Return the (x, y) coordinate for the center point of the cell that contains the specified text.  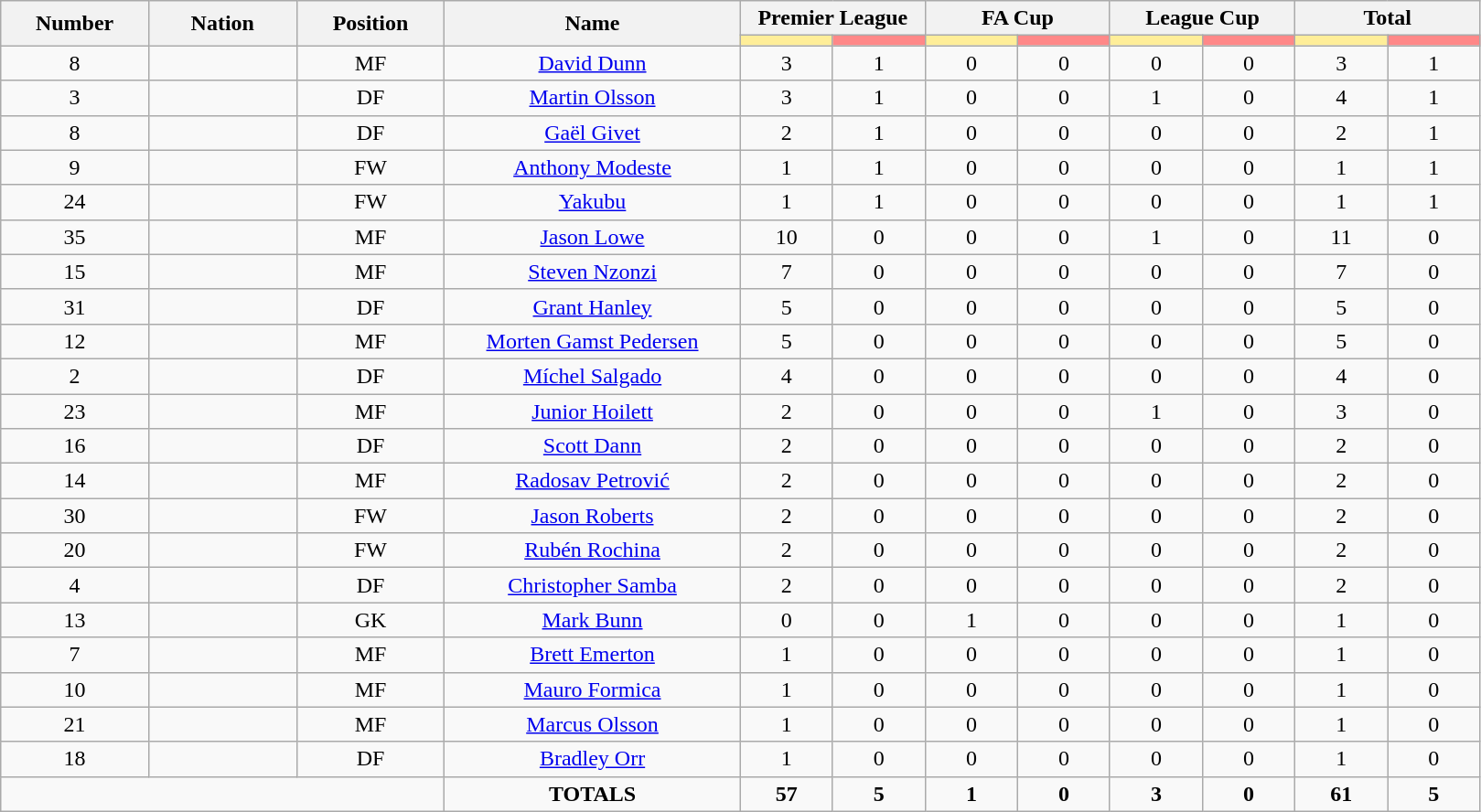
FA Cup (1017, 18)
Steven Nzonzi (593, 272)
23 (75, 411)
9 (75, 167)
TOTALS (593, 794)
Rubén Rochina (593, 550)
Míchel Salgado (593, 376)
Position (370, 24)
GK (370, 620)
31 (75, 306)
Christopher Samba (593, 585)
20 (75, 550)
League Cup (1202, 18)
35 (75, 237)
57 (787, 794)
Grant Hanley (593, 306)
15 (75, 272)
61 (1341, 794)
Yakubu (593, 202)
Name (593, 24)
Jason Lowe (593, 237)
Number (75, 24)
18 (75, 759)
Mauro Formica (593, 689)
Brett Emerton (593, 655)
Jason Roberts (593, 516)
13 (75, 620)
Radosav Petrović (593, 481)
Bradley Orr (593, 759)
Premier League (832, 18)
Mark Bunn (593, 620)
11 (1341, 237)
Marcus Olsson (593, 724)
Scott Dann (593, 446)
Gaël Givet (593, 133)
Martin Olsson (593, 98)
David Dunn (593, 63)
16 (75, 446)
30 (75, 516)
21 (75, 724)
Morten Gamst Pedersen (593, 341)
14 (75, 481)
24 (75, 202)
Junior Hoilett (593, 411)
12 (75, 341)
Anthony Modeste (593, 167)
Total (1388, 18)
Nation (222, 24)
